From the cell containing the given text, extract its center point as [X, Y] coordinate. 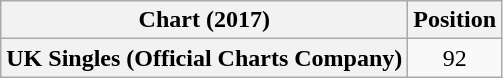
Chart (2017) [204, 20]
Position [455, 20]
92 [455, 58]
UK Singles (Official Charts Company) [204, 58]
